Determine the [x, y] coordinate at the center of the cell enclosing the given text.  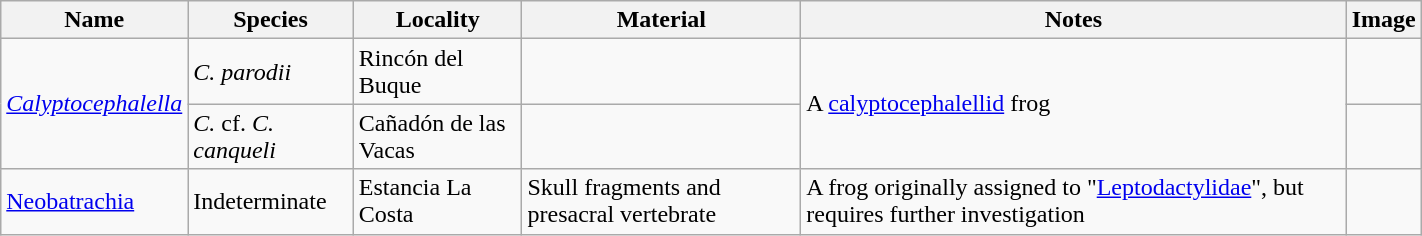
Rincón del Buque [438, 72]
Name [94, 20]
Skull fragments and presacral vertebrate [662, 202]
Estancia La Costa [438, 202]
Locality [438, 20]
Material [662, 20]
Notes [1074, 20]
C. parodii [271, 72]
Neobatrachia [94, 202]
Image [1384, 20]
Cañadón de las Vacas [438, 136]
Species [271, 20]
C. cf. C. canqueli [271, 136]
A frog originally assigned to "Leptodactylidae", but requires further investigation [1074, 202]
A calyptocephalellid frog [1074, 104]
Calyptocephalella [94, 104]
Indeterminate [271, 202]
